Identify which cell holds the provided text, then report its [x, y] central coordinate. 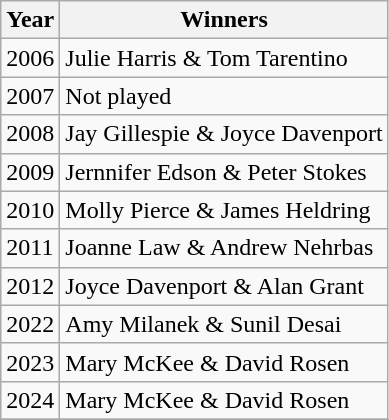
2009 [30, 172]
Julie Harris & Tom Tarentino [224, 58]
Jay Gillespie & Joyce Davenport [224, 134]
Jernnifer Edson & Peter Stokes [224, 172]
2011 [30, 248]
2012 [30, 286]
Joanne Law & Andrew Nehrbas [224, 248]
2023 [30, 362]
Not played [224, 96]
Amy Milanek & Sunil Desai [224, 324]
2007 [30, 96]
2024 [30, 400]
2022 [30, 324]
Joyce Davenport & Alan Grant [224, 286]
2010 [30, 210]
Molly Pierce & James Heldring [224, 210]
2008 [30, 134]
Year [30, 20]
2006 [30, 58]
Winners [224, 20]
